Return the (X, Y) coordinate for the center point of the cell that contains the specified text.  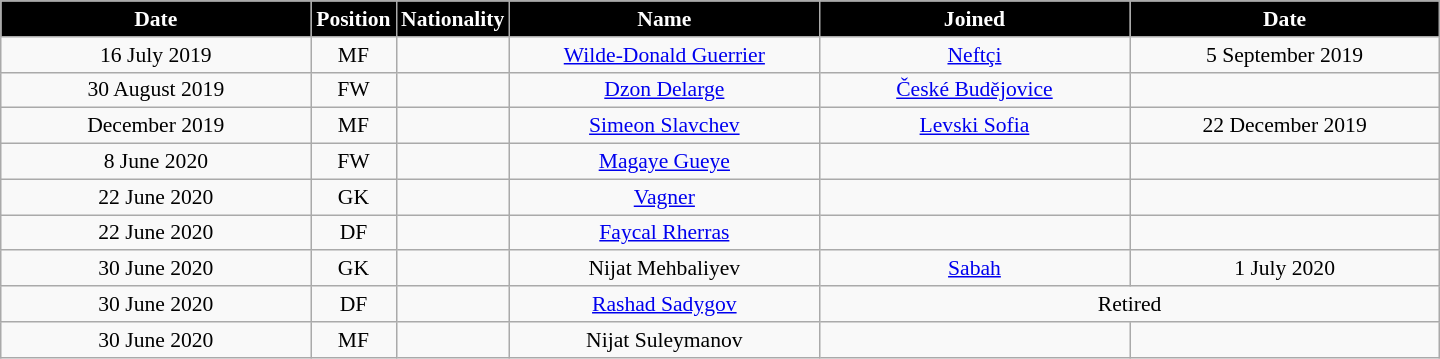
22 December 2019 (1285, 126)
5 September 2019 (1285, 55)
Rashad Sadygov (664, 304)
Position (354, 19)
Neftçi (974, 55)
Joined (974, 19)
December 2019 (156, 126)
České Budějovice (974, 90)
Sabah (974, 269)
Wilde-Donald Guerrier (664, 55)
Nationality (452, 19)
Faycal Rherras (664, 233)
Nijat Mehbaliyev (664, 269)
Simeon Slavchev (664, 126)
1 July 2020 (1285, 269)
30 August 2019 (156, 90)
8 June 2020 (156, 162)
Levski Sofia (974, 126)
16 July 2019 (156, 55)
Retired (1129, 304)
Vagner (664, 197)
Nijat Suleymanov (664, 340)
Dzon Delarge (664, 90)
Magaye Gueye (664, 162)
Name (664, 19)
